From the cell containing the given text, extract its center point as [X, Y] coordinate. 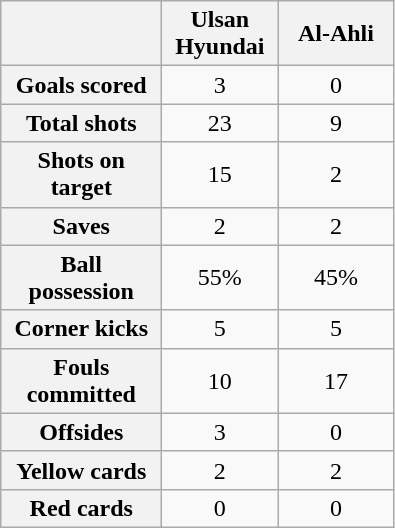
Saves [82, 226]
Yellow cards [82, 470]
Red cards [82, 508]
Total shots [82, 123]
Al-Ahli [336, 34]
45% [336, 278]
Shots on target [82, 174]
Corner kicks [82, 329]
10 [220, 380]
15 [220, 174]
Fouls committed [82, 380]
23 [220, 123]
17 [336, 380]
9 [336, 123]
Goals scored [82, 85]
Ulsan Hyundai [220, 34]
55% [220, 278]
Offsides [82, 432]
Ball possession [82, 278]
